Identify which cell holds the provided text, then report its (x, y) central coordinate. 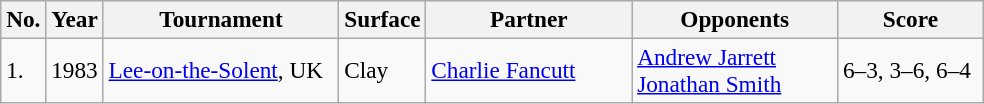
6–3, 3–6, 6–4 (911, 70)
1. (24, 70)
No. (24, 19)
Surface (382, 19)
Charlie Fancutt (529, 70)
Opponents (735, 19)
Year (74, 19)
Tournament (221, 19)
Score (911, 19)
Lee-on-the-Solent, UK (221, 70)
Andrew Jarrett Jonathan Smith (735, 70)
Clay (382, 70)
1983 (74, 70)
Partner (529, 19)
